Search for the cell housing the specified text and yield its [x, y] center coordinate. 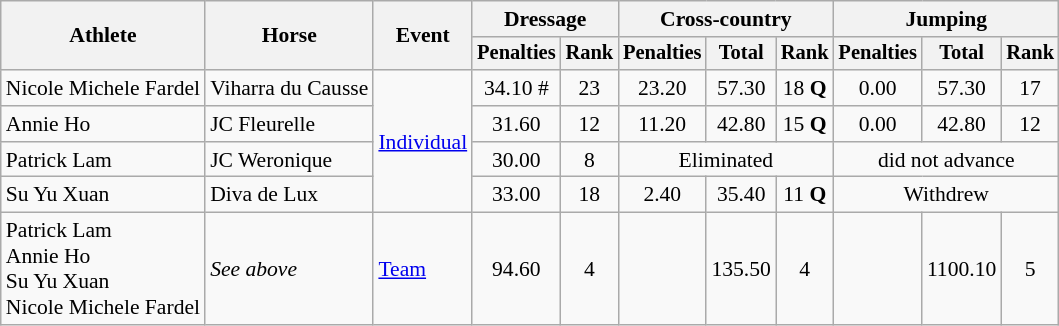
Withdrew [946, 195]
18 Q [805, 88]
11.20 [662, 124]
30.00 [516, 160]
Cross-country [726, 19]
15 Q [805, 124]
Individual [422, 141]
Team [422, 269]
Patrick Lam [103, 160]
Event [422, 36]
31.60 [516, 124]
Dressage [545, 19]
Viharra du Causse [289, 88]
did not advance [946, 160]
Diva de Lux [289, 195]
33.00 [516, 195]
18 [590, 195]
35.40 [740, 195]
135.50 [740, 269]
17 [1030, 88]
Nicole Michele Fardel [103, 88]
JC Fleurelle [289, 124]
8 [590, 160]
Su Yu Xuan [103, 195]
JC Weronique [289, 160]
23 [590, 88]
2.40 [662, 195]
34.10 # [516, 88]
See above [289, 269]
94.60 [516, 269]
Athlete [103, 36]
Eliminated [726, 160]
Jumping [946, 19]
Annie Ho [103, 124]
11 Q [805, 195]
Patrick LamAnnie HoSu Yu XuanNicole Michele Fardel [103, 269]
Horse [289, 36]
23.20 [662, 88]
1100.10 [962, 269]
5 [1030, 269]
